Provide the [X, Y] coordinate of the cell's center where the given text is located.  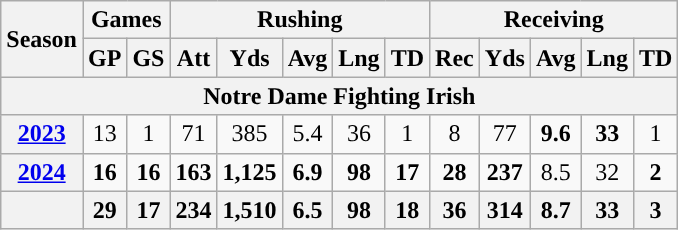
29 [104, 210]
8 [455, 134]
1,125 [250, 172]
Rec [455, 58]
2 [655, 172]
314 [504, 210]
Season [42, 39]
385 [250, 134]
28 [455, 172]
GS [148, 58]
234 [194, 210]
13 [104, 134]
18 [407, 210]
6.9 [308, 172]
163 [194, 172]
237 [504, 172]
1,510 [250, 210]
Notre Dame Fighting Irish [340, 96]
2023 [42, 134]
71 [194, 134]
Att [194, 58]
Games [126, 20]
Rushing [300, 20]
32 [607, 172]
8.7 [556, 210]
3 [655, 210]
Receiving [554, 20]
9.6 [556, 134]
GP [104, 58]
2024 [42, 172]
5.4 [308, 134]
77 [504, 134]
8.5 [556, 172]
6.5 [308, 210]
